Locate the cell with the specified text and output its (X, Y) center coordinate. 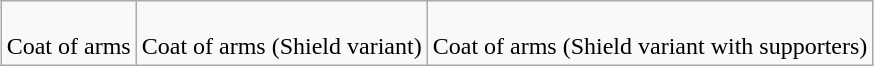
Coat of arms (Shield variant with supporters) (650, 34)
Coat of arms (68, 34)
Coat of arms (Shield variant) (282, 34)
